Search for the cell housing the specified text and yield its [x, y] center coordinate. 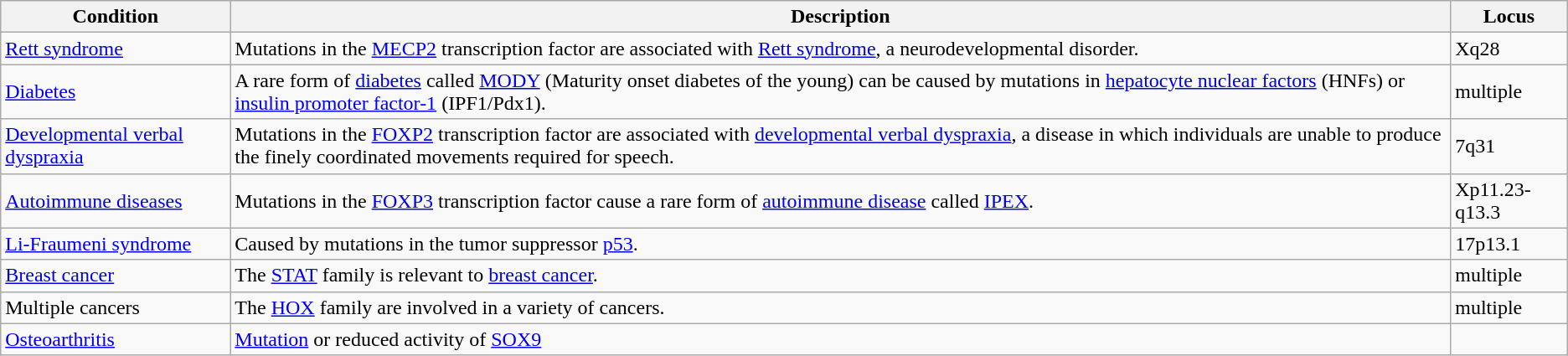
The STAT family is relevant to breast cancer. [841, 276]
Condition [116, 17]
Locus [1509, 17]
Mutation or reduced activity of SOX9 [841, 339]
Breast cancer [116, 276]
Developmental verbal dyspraxia [116, 146]
Diabetes [116, 92]
Xq28 [1509, 49]
7q31 [1509, 146]
Autoimmune diseases [116, 201]
Mutations in the FOXP3 transcription factor cause a rare form of autoimmune disease called IPEX. [841, 201]
Multiple cancers [116, 307]
The HOX family are involved in a variety of cancers. [841, 307]
17p13.1 [1509, 244]
Osteoarthritis [116, 339]
Description [841, 17]
Caused by mutations in the tumor suppressor p53. [841, 244]
Li-Fraumeni syndrome [116, 244]
Xp11.23-q13.3 [1509, 201]
Rett syndrome [116, 49]
Mutations in the MECP2 transcription factor are associated with Rett syndrome, a neurodevelopmental disorder. [841, 49]
